Scan for the cell matching the given text and deliver its (X, Y) coordinate at center. 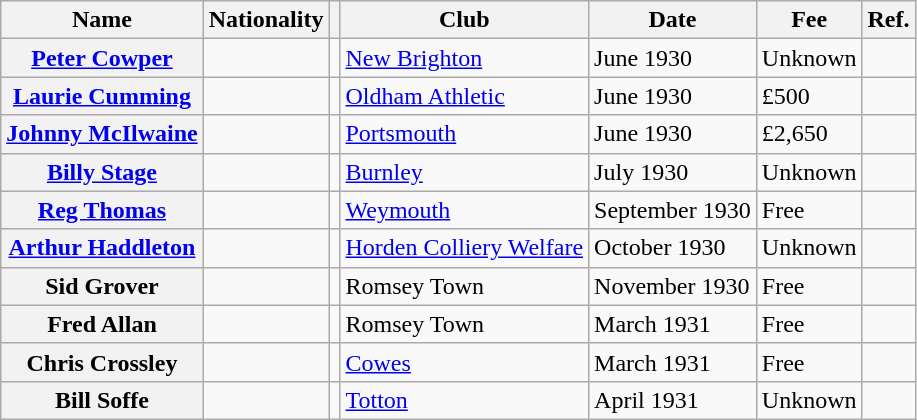
Fee (809, 20)
Peter Cowper (102, 58)
Bill Soffe (102, 400)
Billy Stage (102, 172)
October 1930 (673, 248)
Oldham Athletic (464, 96)
July 1930 (673, 172)
Fred Allan (102, 324)
New Brighton (464, 58)
Sid Grover (102, 286)
Johnny McIlwaine (102, 134)
Nationality (266, 20)
£500 (809, 96)
Cowes (464, 362)
Laurie Cumming (102, 96)
Reg Thomas (102, 210)
Club (464, 20)
£2,650 (809, 134)
Ref. (888, 20)
Chris Crossley (102, 362)
Name (102, 20)
Portsmouth (464, 134)
Weymouth (464, 210)
November 1930 (673, 286)
Totton (464, 400)
Horden Colliery Welfare (464, 248)
Arthur Haddleton (102, 248)
Burnley (464, 172)
Date (673, 20)
April 1931 (673, 400)
September 1930 (673, 210)
